For the text-containing cell, return its midpoint in [X, Y] coordinate format. 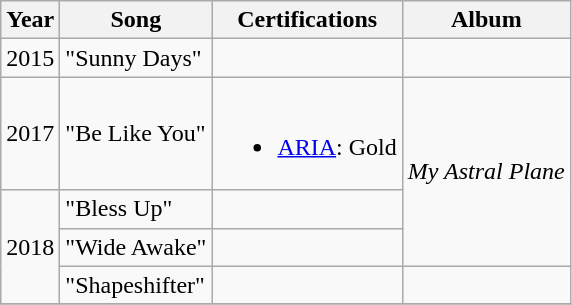
Album [486, 20]
Song [136, 20]
2018 [30, 247]
"Be Like You" [136, 134]
"Shapeshifter" [136, 285]
ARIA: Gold [307, 134]
"Wide Awake" [136, 247]
"Sunny Days" [136, 58]
Certifications [307, 20]
My Astral Plane [486, 172]
"Bless Up" [136, 209]
2015 [30, 58]
2017 [30, 134]
Year [30, 20]
